Detect which cell encompasses the target text, then output its (X, Y) center coordinate. 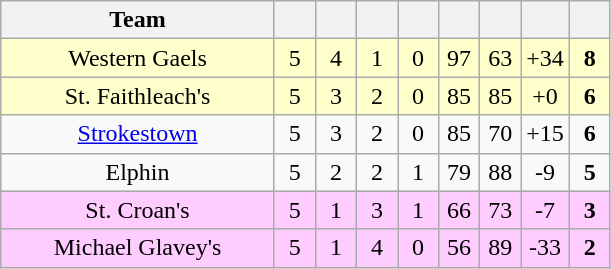
66 (460, 210)
Elphin (138, 172)
56 (460, 248)
-7 (546, 210)
89 (500, 248)
Strokestown (138, 134)
St. Croan's (138, 210)
+34 (546, 58)
97 (460, 58)
Western Gaels (138, 58)
79 (460, 172)
+0 (546, 96)
88 (500, 172)
70 (500, 134)
Team (138, 20)
-9 (546, 172)
73 (500, 210)
63 (500, 58)
Michael Glavey's (138, 248)
-33 (546, 248)
8 (590, 58)
+15 (546, 134)
St. Faithleach's (138, 96)
